Pinpoint the cell where the given text exists, returning its (X, Y) midpoint coordinate. 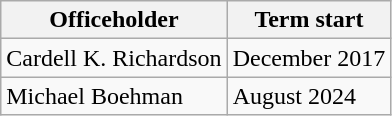
Cardell K. Richardson (114, 58)
Officeholder (114, 20)
Term start (309, 20)
December 2017 (309, 58)
Michael Boehman (114, 96)
August 2024 (309, 96)
